Scan for the cell matching the given text and deliver its (x, y) coordinate at center. 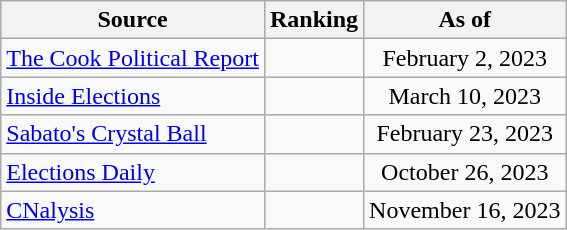
Source (133, 20)
March 10, 2023 (465, 96)
CNalysis (133, 210)
October 26, 2023 (465, 172)
Ranking (314, 20)
As of (465, 20)
The Cook Political Report (133, 58)
February 2, 2023 (465, 58)
Elections Daily (133, 172)
November 16, 2023 (465, 210)
February 23, 2023 (465, 134)
Sabato's Crystal Ball (133, 134)
Inside Elections (133, 96)
